Return [X, Y] of the center of cell containing provided text 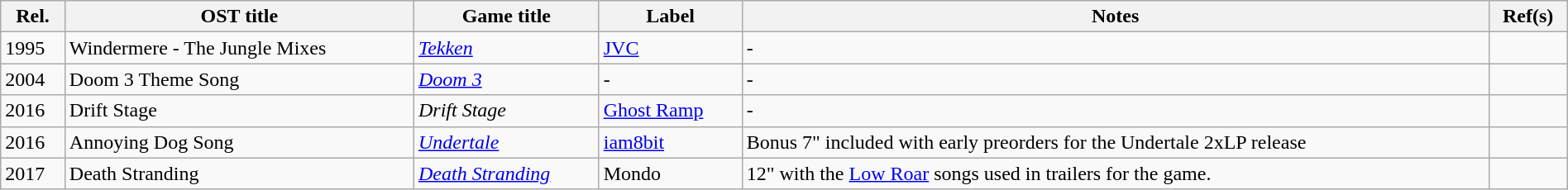
Ghost Ramp [670, 111]
Mondo [670, 173]
Annoying Dog Song [239, 142]
2017 [33, 173]
Ref(s) [1528, 17]
iam8bit [670, 142]
OST title [239, 17]
Doom 3 [506, 79]
12" with the Low Roar songs used in trailers for the game. [1115, 173]
Windermere - The Jungle Mixes [239, 48]
2004 [33, 79]
Notes [1115, 17]
Bonus 7" included with early preorders for the Undertale 2xLP release [1115, 142]
Label [670, 17]
Undertale [506, 142]
Game title [506, 17]
Tekken [506, 48]
Doom 3 Theme Song [239, 79]
1995 [33, 48]
JVC [670, 48]
Rel. [33, 17]
